Determine the [X, Y] coordinate at the center of the cell enclosing the given text.  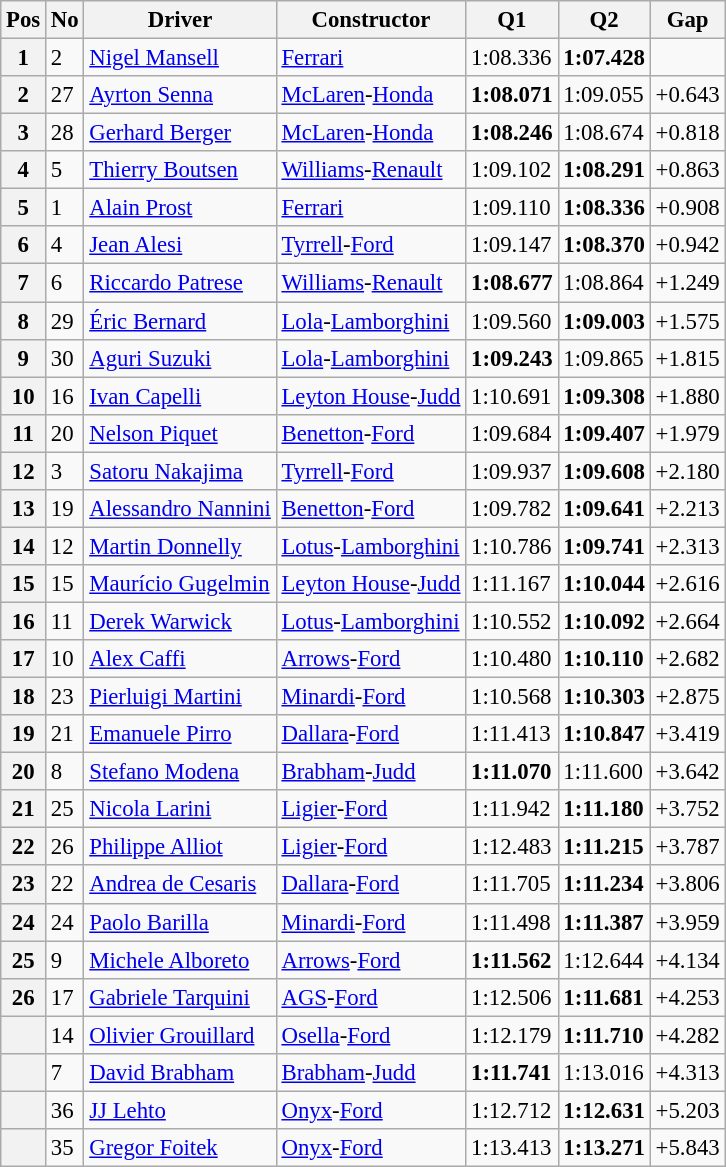
1:09.937 [512, 471]
1:09.055 [604, 95]
1:12.644 [604, 960]
+3.642 [688, 772]
1:11.600 [604, 772]
1:09.147 [512, 245]
+3.419 [688, 734]
Gerhard Berger [180, 133]
+1.249 [688, 283]
+0.908 [688, 208]
1:10.568 [512, 697]
+0.863 [688, 170]
+4.134 [688, 960]
+3.959 [688, 922]
1:09.782 [512, 509]
1:11.681 [604, 997]
1:10.303 [604, 697]
+4.253 [688, 997]
Gregor Foitek [180, 1148]
+5.203 [688, 1110]
1:11.710 [604, 1035]
Pos [24, 20]
35 [65, 1148]
1:10.044 [604, 584]
Q1 [512, 20]
1:08.677 [512, 283]
27 [65, 95]
Osella-Ford [371, 1035]
Gabriele Tarquini [180, 997]
+2.313 [688, 546]
1:11.562 [512, 960]
Aguri Suzuki [180, 358]
1:11.167 [512, 584]
Jean Alesi [180, 245]
29 [65, 321]
30 [65, 358]
+1.815 [688, 358]
Alex Caffi [180, 659]
28 [65, 133]
No [65, 20]
1:11.705 [512, 885]
Paolo Barilla [180, 922]
Derek Warwick [180, 621]
1:11.180 [604, 809]
1:09.865 [604, 358]
+4.282 [688, 1035]
1:13.413 [512, 1148]
+2.180 [688, 471]
18 [24, 697]
1:13.016 [604, 1073]
1:10.847 [604, 734]
1:08.071 [512, 95]
+3.787 [688, 847]
1:09.641 [604, 509]
1:09.741 [604, 546]
Emanuele Pirro [180, 734]
+3.752 [688, 809]
1:12.712 [512, 1110]
Q2 [604, 20]
+1.880 [688, 396]
+1.575 [688, 321]
Ivan Capelli [180, 396]
+0.643 [688, 95]
1:12.631 [604, 1110]
Nigel Mansell [180, 58]
1:11.234 [604, 885]
36 [65, 1110]
Thierry Boutsen [180, 170]
+2.213 [688, 509]
1:10.552 [512, 621]
1:08.864 [604, 283]
1:11.387 [604, 922]
1:10.691 [512, 396]
+3.806 [688, 885]
1:12.483 [512, 847]
1:12.179 [512, 1035]
Martin Donnelly [180, 546]
1:09.560 [512, 321]
1:13.271 [604, 1148]
1:08.370 [604, 245]
1:08.246 [512, 133]
1:11.413 [512, 734]
Andrea de Cesaris [180, 885]
+2.616 [688, 584]
+2.875 [688, 697]
+5.843 [688, 1148]
1:09.407 [604, 433]
1:09.608 [604, 471]
Olivier Grouillard [180, 1035]
Constructor [371, 20]
Pierluigi Martini [180, 697]
1:09.102 [512, 170]
Alessandro Nannini [180, 509]
Satoru Nakajima [180, 471]
+0.942 [688, 245]
Philippe Alliot [180, 847]
1:08.674 [604, 133]
1:11.942 [512, 809]
Alain Prost [180, 208]
Stefano Modena [180, 772]
+2.664 [688, 621]
+0.818 [688, 133]
1:09.243 [512, 358]
Michele Alboreto [180, 960]
Driver [180, 20]
1:09.684 [512, 433]
1:07.428 [604, 58]
1:11.498 [512, 922]
Nelson Piquet [180, 433]
+4.313 [688, 1073]
Maurício Gugelmin [180, 584]
Riccardo Patrese [180, 283]
1:09.003 [604, 321]
Éric Bernard [180, 321]
David Brabham [180, 1073]
+1.979 [688, 433]
1:11.741 [512, 1073]
1:08.291 [604, 170]
JJ Lehto [180, 1110]
1:09.308 [604, 396]
Nicola Larini [180, 809]
1:12.506 [512, 997]
AGS-Ford [371, 997]
+2.682 [688, 659]
Gap [688, 20]
1:10.480 [512, 659]
1:11.070 [512, 772]
Ayrton Senna [180, 95]
1:10.786 [512, 546]
1:10.092 [604, 621]
1:11.215 [604, 847]
13 [24, 509]
1:09.110 [512, 208]
1:10.110 [604, 659]
